For the text-containing cell, return its midpoint in [X, Y] coordinate format. 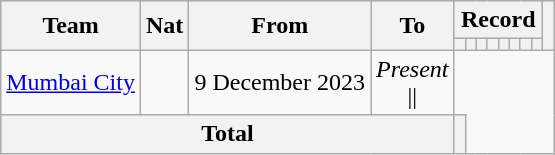
9 December 2023 [280, 82]
Nat [164, 26]
Mumbai City [71, 82]
Present|| [412, 82]
To [412, 26]
Total [228, 134]
Record [498, 20]
From [280, 26]
Team [71, 26]
